Identify which cell holds the provided text, then report its (x, y) central coordinate. 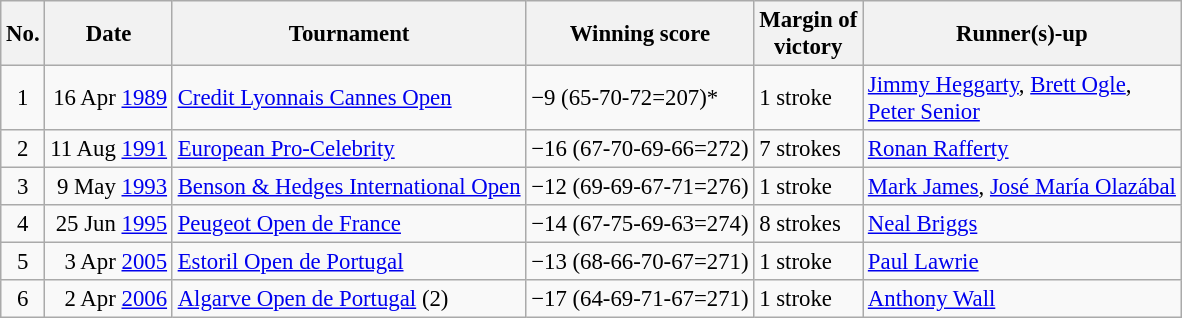
5 (23, 262)
2 (23, 149)
8 strokes (808, 224)
11 Aug 1991 (108, 149)
Margin ofvictory (808, 34)
Winning score (640, 34)
4 (23, 224)
Mark James, José María Olazábal (1022, 187)
Runner(s)-up (1022, 34)
−9 (65-70-72=207)* (640, 98)
25 Jun 1995 (108, 224)
Credit Lyonnais Cannes Open (349, 98)
7 strokes (808, 149)
−13 (68-66-70-67=271) (640, 262)
6 (23, 299)
Jimmy Heggarty, Brett Ogle, Peter Senior (1022, 98)
Neal Briggs (1022, 224)
Peugeot Open de France (349, 224)
Anthony Wall (1022, 299)
2 Apr 2006 (108, 299)
9 May 1993 (108, 187)
1 (23, 98)
−12 (69-69-67-71=276) (640, 187)
16 Apr 1989 (108, 98)
Algarve Open de Portugal (2) (349, 299)
−17 (64-69-71-67=271) (640, 299)
Estoril Open de Portugal (349, 262)
Ronan Rafferty (1022, 149)
Tournament (349, 34)
No. (23, 34)
European Pro-Celebrity (349, 149)
Benson & Hedges International Open (349, 187)
Paul Lawrie (1022, 262)
3 Apr 2005 (108, 262)
−14 (67-75-69-63=274) (640, 224)
3 (23, 187)
Date (108, 34)
−16 (67-70-69-66=272) (640, 149)
